Determine the (x, y) coordinate at the center of the cell enclosing the given text.  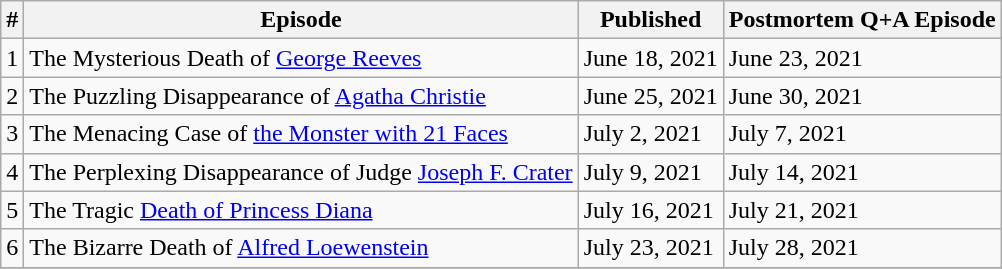
July 23, 2021 (650, 248)
The Puzzling Disappearance of Agatha Christie (301, 96)
5 (12, 210)
The Perplexing Disappearance of Judge Joseph F. Crater (301, 172)
June 23, 2021 (862, 58)
The Mysterious Death of George Reeves (301, 58)
The Bizarre Death of Alfred Loewenstein (301, 248)
June 25, 2021 (650, 96)
June 30, 2021 (862, 96)
The Menacing Case of the Monster with 21 Faces (301, 134)
July 9, 2021 (650, 172)
The Tragic Death of Princess Diana (301, 210)
July 16, 2021 (650, 210)
6 (12, 248)
Published (650, 20)
July 2, 2021 (650, 134)
June 18, 2021 (650, 58)
July 7, 2021 (862, 134)
July 21, 2021 (862, 210)
# (12, 20)
July 14, 2021 (862, 172)
1 (12, 58)
4 (12, 172)
3 (12, 134)
2 (12, 96)
Episode (301, 20)
Postmortem Q+A Episode (862, 20)
July 28, 2021 (862, 248)
